Find where the given text appears and provide that cell's center as [X, Y] coordinate. 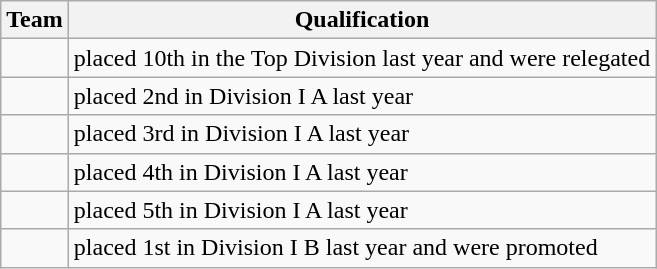
placed 4th in Division I A last year [362, 172]
Team [35, 20]
placed 3rd in Division I A last year [362, 134]
placed 10th in the Top Division last year and were relegated [362, 58]
placed 2nd in Division I A last year [362, 96]
placed 1st in Division I B last year and were promoted [362, 248]
Qualification [362, 20]
placed 5th in Division I A last year [362, 210]
